Return (x, y) of the center of cell containing provided text 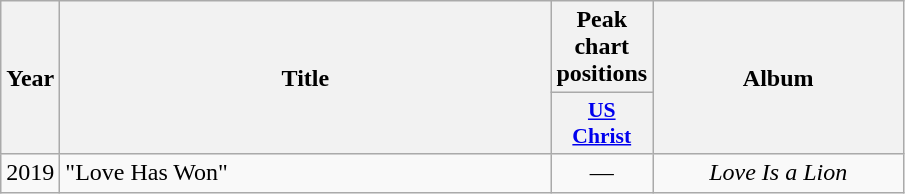
Album (778, 78)
Peak chart positions (602, 47)
— (602, 173)
Title (306, 78)
2019 (30, 173)
Love Is a Lion (778, 173)
"Love Has Won" (306, 173)
US Christ (602, 124)
Year (30, 78)
